Output the (x, y) coordinate of the center of the cell containing the given text.  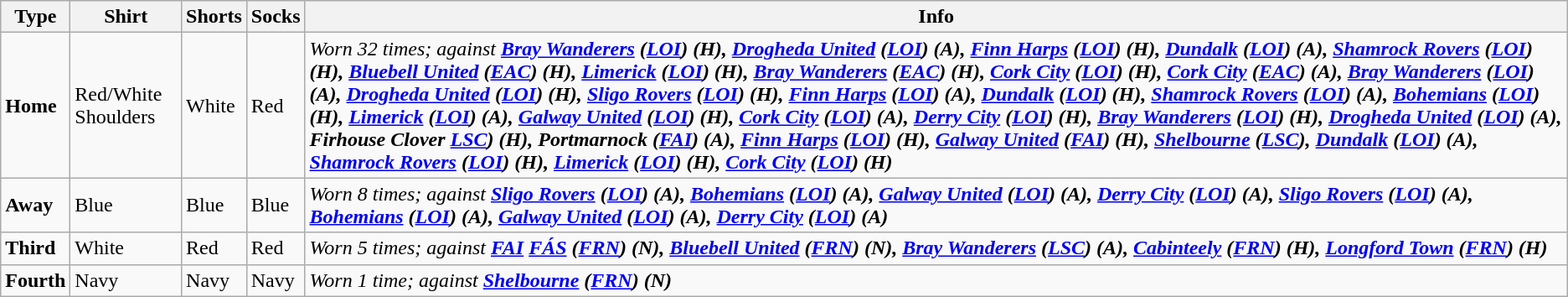
Type (35, 17)
Shorts (214, 17)
Worn 5 times; against FAI FÁS (FRN) (N), Bluebell United (FRN) (N), Bray Wanderers (LSC) (A), Cabinteely (FRN) (H), Longford Town (FRN) (H) (936, 248)
Shirt (126, 17)
Info (936, 17)
Third (35, 248)
Home (35, 106)
Fourth (35, 280)
Worn 1 time; against Shelbourne (FRN) (N) (936, 280)
Socks (276, 17)
Red/White Shoulders (126, 106)
Away (35, 205)
